Return the [x, y] coordinate for the center point of the cell that contains the specified text.  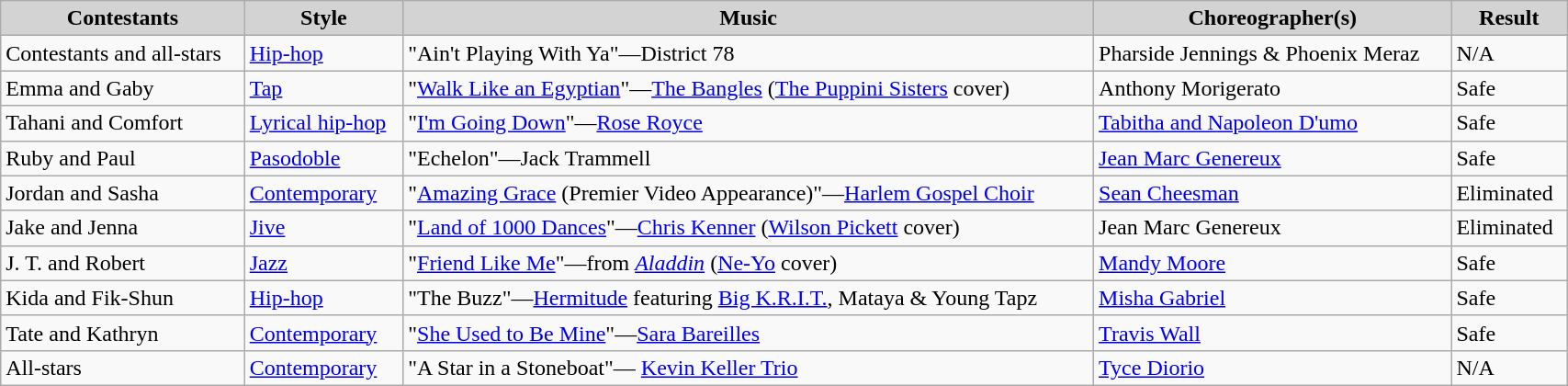
Tyce Diorio [1273, 368]
Pharside Jennings & Phoenix Meraz [1273, 53]
"Friend Like Me"—from Aladdin (Ne-Yo cover) [749, 263]
"Ain't Playing With Ya"—District 78 [749, 53]
All-stars [123, 368]
Tate and Kathryn [123, 333]
Kida and Fik-Shun [123, 298]
Lyrical hip-hop [323, 123]
Contestants and all-stars [123, 53]
"A Star in a Stoneboat"— Kevin Keller Trio [749, 368]
Misha Gabriel [1273, 298]
"Amazing Grace (Premier Video Appearance)"—Harlem Gospel Choir [749, 193]
Emma and Gaby [123, 88]
Sean Cheesman [1273, 193]
Mandy Moore [1273, 263]
"Echelon"—Jack Trammell [749, 158]
Jive [323, 228]
Anthony Morigerato [1273, 88]
Tap [323, 88]
Contestants [123, 18]
Jake and Jenna [123, 228]
Music [749, 18]
Pasodoble [323, 158]
Style [323, 18]
Ruby and Paul [123, 158]
"She Used to Be Mine"—Sara Bareilles [749, 333]
Jordan and Sasha [123, 193]
Tabitha and Napoleon D'umo [1273, 123]
J. T. and Robert [123, 263]
"I'm Going Down"—Rose Royce [749, 123]
Travis Wall [1273, 333]
"Land of 1000 Dances"—Chris Kenner (Wilson Pickett cover) [749, 228]
"The Buzz"—Hermitude featuring Big K.R.I.T., Mataya & Young Tapz [749, 298]
Result [1509, 18]
Tahani and Comfort [123, 123]
Jazz [323, 263]
"Walk Like an Egyptian"—The Bangles (The Puppini Sisters cover) [749, 88]
Choreographer(s) [1273, 18]
